Search for the cell housing the specified text and yield its [x, y] center coordinate. 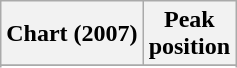
Chart (2007) [72, 34]
Peakposition [189, 34]
